Capture the cell that displays the provided text and extract its (X, Y) central coordinate. 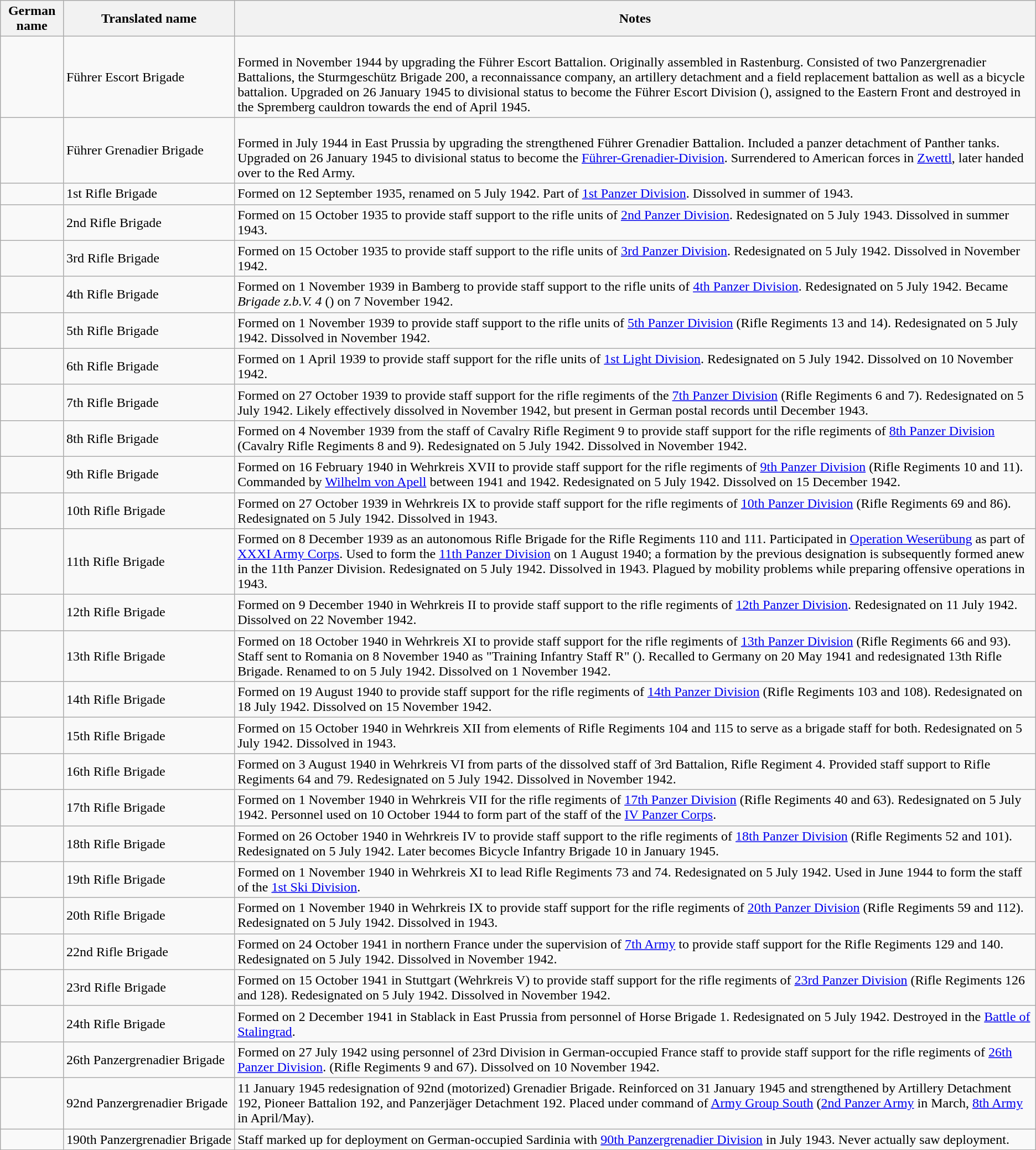
92nd Panzergrenadier Brigade (148, 1103)
8th Rifle Brigade (148, 439)
2nd Rifle Brigade (148, 223)
18th Rifle Brigade (148, 844)
6th Rifle Brigade (148, 367)
13th Rifle Brigade (148, 656)
Führer Escort Brigade (148, 77)
Notes (635, 19)
Formed on 12 September 1935, renamed on 5 July 1942. Part of 1st Panzer Division. Dissolved in summer of 1943. (635, 194)
15th Rifle Brigade (148, 735)
24th Rifle Brigade (148, 1023)
9th Rifle Brigade (148, 474)
Staff marked up for deployment on German-occupied Sardinia with 90th Panzergrenadier Division in July 1943. Never actually saw deployment. (635, 1139)
10th Rifle Brigade (148, 510)
22nd Rifle Brigade (148, 951)
5th Rifle Brigade (148, 330)
17th Rifle Brigade (148, 807)
11th Rifle Brigade (148, 561)
20th Rifle Brigade (148, 916)
7th Rifle Brigade (148, 402)
26th Panzergrenadier Brigade (148, 1060)
Führer Grenadier Brigade (148, 151)
14th Rifle Brigade (148, 700)
1st Rifle Brigade (148, 194)
4th Rifle Brigade (148, 295)
16th Rifle Brigade (148, 772)
German name (32, 19)
Formed on 15 October 1935 to provide staff support to the rifle units of 2nd Panzer Division. Redesignated on 5 July 1943. Dissolved in summer 1943. (635, 223)
3rd Rifle Brigade (148, 258)
23rd Rifle Brigade (148, 988)
Translated name (148, 19)
19th Rifle Brigade (148, 879)
12th Rifle Brigade (148, 612)
190th Panzergrenadier Brigade (148, 1139)
